Return the (X, Y) coordinate for the center point of the cell that contains the specified text.  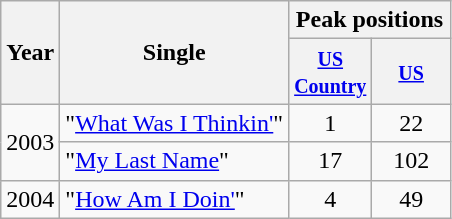
2003 (30, 142)
US Country (330, 72)
1 (330, 123)
"My Last Name" (174, 161)
"How Am I Doin'" (174, 199)
Peak positions (370, 20)
2004 (30, 199)
49 (412, 199)
Single (174, 52)
"What Was I Thinkin'" (174, 123)
17 (330, 161)
Year (30, 52)
102 (412, 161)
4 (330, 199)
22 (412, 123)
US (412, 72)
